Return the [X, Y] coordinate for the center point of the cell that contains the specified text.  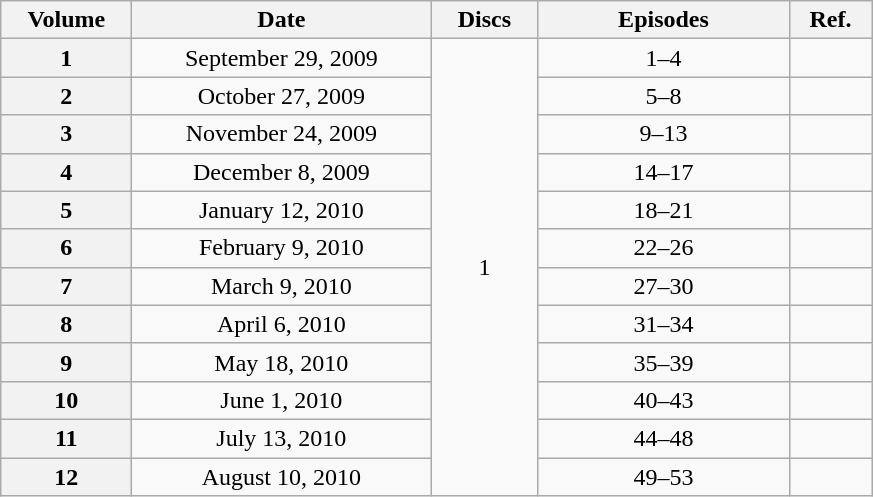
March 9, 2010 [282, 286]
1–4 [664, 58]
May 18, 2010 [282, 362]
49–53 [664, 477]
35–39 [664, 362]
January 12, 2010 [282, 210]
14–17 [664, 172]
Episodes [664, 20]
27–30 [664, 286]
August 10, 2010 [282, 477]
6 [66, 248]
31–34 [664, 324]
10 [66, 400]
22–26 [664, 248]
9–13 [664, 134]
11 [66, 438]
3 [66, 134]
9 [66, 362]
Date [282, 20]
18–21 [664, 210]
5 [66, 210]
5–8 [664, 96]
7 [66, 286]
Discs [484, 20]
8 [66, 324]
November 24, 2009 [282, 134]
September 29, 2009 [282, 58]
October 27, 2009 [282, 96]
June 1, 2010 [282, 400]
February 9, 2010 [282, 248]
2 [66, 96]
Ref. [830, 20]
December 8, 2009 [282, 172]
Volume [66, 20]
12 [66, 477]
July 13, 2010 [282, 438]
4 [66, 172]
April 6, 2010 [282, 324]
40–43 [664, 400]
44–48 [664, 438]
